Capture the cell that displays the provided text and extract its (X, Y) central coordinate. 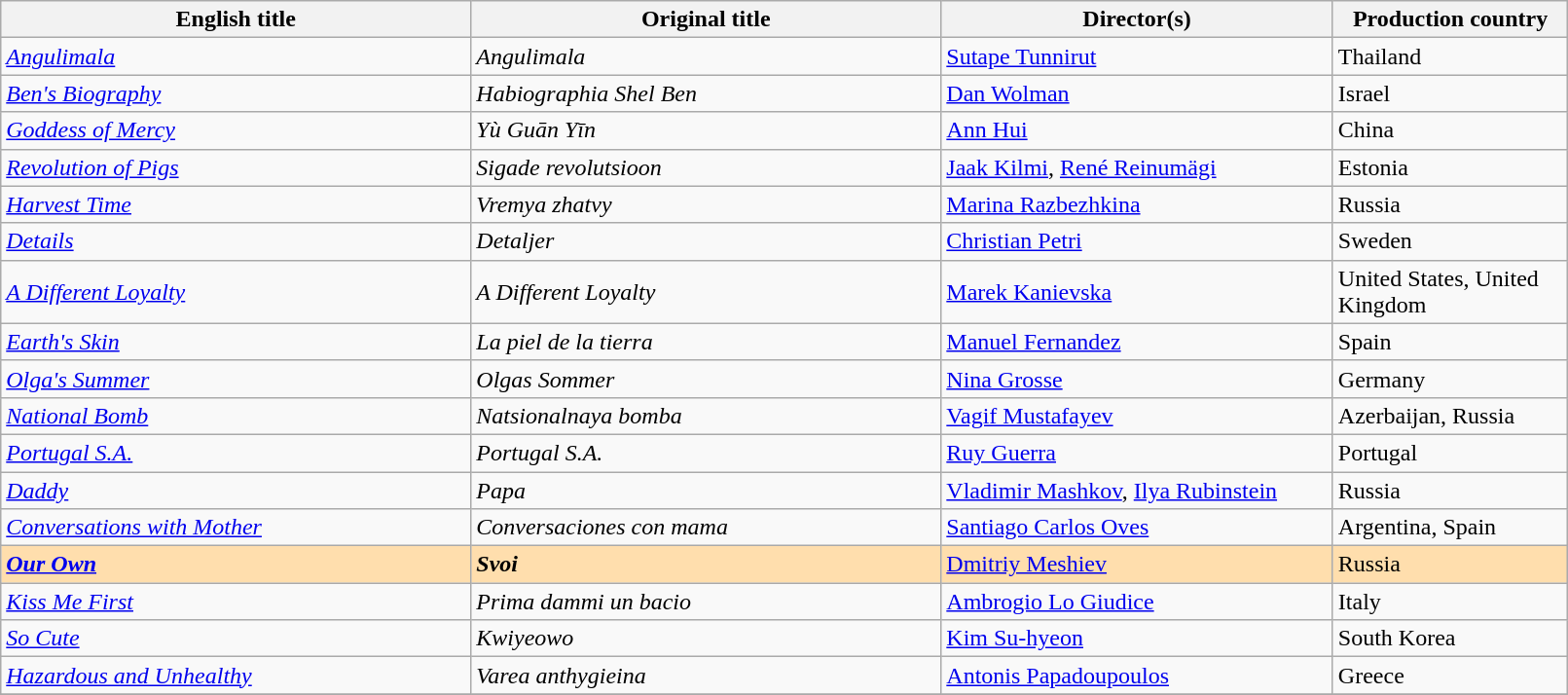
Natsionalnaya bomba (707, 416)
Dmitriy Meshiev (1137, 565)
Argentina, Spain (1450, 528)
Original title (707, 19)
La piel de la tierra (707, 342)
Vladimir Mashkov, Ilya Rubinstein (1137, 490)
Hazardous and Unhealthy (236, 676)
Nina Grosse (1137, 379)
Ambrogio Lo Giudice (1137, 602)
Dan Wolman (1137, 93)
South Korea (1450, 639)
Yù Guān Yīn (707, 130)
Conversaciones con mama (707, 528)
Italy (1450, 602)
Israel (1450, 93)
Sigade revolutsioon (707, 167)
Jaak Kilmi, René Reinumägi (1137, 167)
Daddy (236, 490)
Papa (707, 490)
Ann Hui (1137, 130)
Sutape Tunnirut (1137, 56)
Goddess of Mercy (236, 130)
Santiago Carlos Oves (1137, 528)
Marina Razbezhkina (1137, 204)
Vremya zhatvy (707, 204)
Thailand (1450, 56)
Olgas Sommer (707, 379)
Our Own (236, 565)
Kim Su-hyeon (1137, 639)
English title (236, 19)
Ruy Guerra (1137, 453)
Olga's Summer (236, 379)
United States, United Kingdom (1450, 292)
Svoi (707, 565)
Sweden (1450, 241)
Kiss Me First (236, 602)
Germany (1450, 379)
Conversations with Mother (236, 528)
Habiographia Shel Ben (707, 93)
Christian Petri (1137, 241)
Marek Kanievska (1137, 292)
Harvest Time (236, 204)
Production country (1450, 19)
Kwiyeowo (707, 639)
Manuel Fernandez (1137, 342)
Estonia (1450, 167)
Earth's Skin (236, 342)
Ben's Biography (236, 93)
Portugal (1450, 453)
China (1450, 130)
National Bomb (236, 416)
Revolution of Pigs (236, 167)
Spain (1450, 342)
Antonis Papadoupoulos (1137, 676)
Vagif Mustafayev (1137, 416)
Varea anthygieina (707, 676)
Detaljer (707, 241)
Azerbaijan, Russia (1450, 416)
Greece (1450, 676)
Prima dammi un bacio (707, 602)
Details (236, 241)
So Cute (236, 639)
Director(s) (1137, 19)
